Determine the [X, Y] coordinate at the center of the cell enclosing the given text.  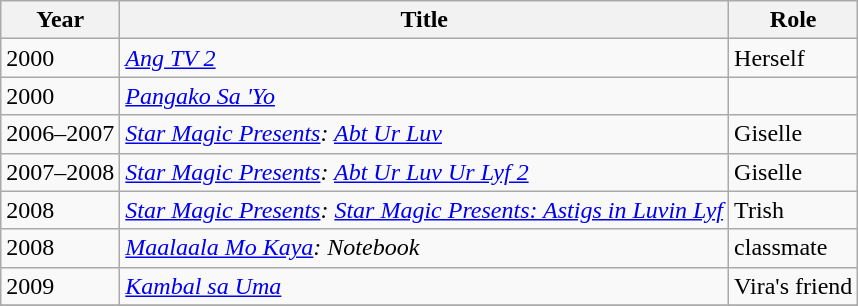
Star Magic Presents: Star Magic Presents: Astigs in Luvin Lyf [424, 210]
Title [424, 20]
Year [60, 20]
classmate [794, 248]
2009 [60, 286]
2007–2008 [60, 172]
Maalaala Mo Kaya: Notebook [424, 248]
Star Magic Presents: Abt Ur Luv [424, 134]
Star Magic Presents: Abt Ur Luv Ur Lyf 2 [424, 172]
2006–2007 [60, 134]
Role [794, 20]
Herself [794, 58]
Vira's friend [794, 286]
Kambal sa Uma [424, 286]
Ang TV 2 [424, 58]
Pangako Sa 'Yo [424, 96]
Trish [794, 210]
